Output the [x, y] coordinate of the center of the cell containing the given text.  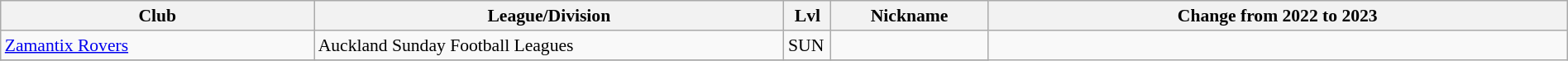
Change from 2022 to 2023 [1277, 16]
Club [157, 16]
Lvl [807, 16]
SUN [807, 45]
League/Division [549, 16]
Nickname [910, 16]
Auckland Sunday Football Leagues [549, 45]
Zamantix Rovers [157, 45]
